Locate the cell with the specified text and output its [X, Y] center coordinate. 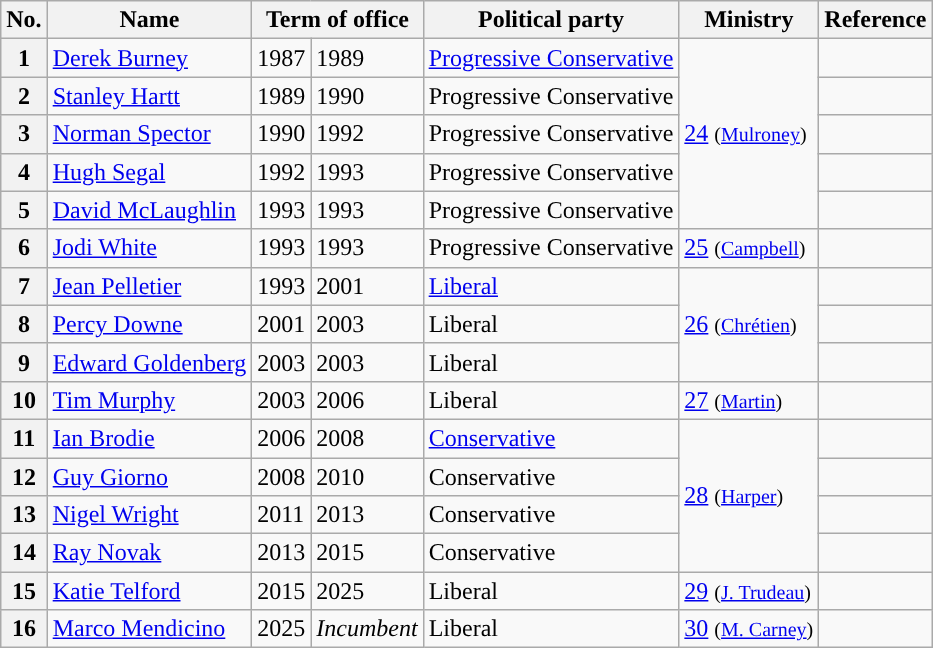
Political party [551, 20]
Ian Brodie [150, 438]
Derek Burney [150, 58]
Norman Spector [150, 134]
13 [24, 515]
Katie Telford [150, 591]
11 [24, 438]
No. [24, 20]
14 [24, 553]
David McLaughlin [150, 210]
27 (Martin) [749, 400]
Ray Novak [150, 553]
25 (Campbell) [749, 248]
16 [24, 629]
2010 [367, 477]
Guy Giorno [150, 477]
24 (Mulroney) [749, 134]
Tim Murphy [150, 400]
2011 [282, 515]
4 [24, 172]
10 [24, 400]
15 [24, 591]
Hugh Segal [150, 172]
Percy Downe [150, 324]
Name [150, 20]
5 [24, 210]
Marco Mendicino [150, 629]
Term of office [338, 20]
1987 [282, 58]
Jodi White [150, 248]
26 (Chrétien) [749, 324]
8 [24, 324]
Nigel Wright [150, 515]
Edward Goldenberg [150, 362]
28 (Harper) [749, 495]
7 [24, 286]
Jean Pelletier [150, 286]
9 [24, 362]
29 (J. Trudeau) [749, 591]
30 (M. Carney) [749, 629]
Ministry [749, 20]
3 [24, 134]
1 [24, 58]
6 [24, 248]
Incumbent [367, 629]
Stanley Hartt [150, 96]
Reference [876, 20]
12 [24, 477]
2 [24, 96]
